Provide the [X, Y] coordinate of the cell's center where the given text is located.  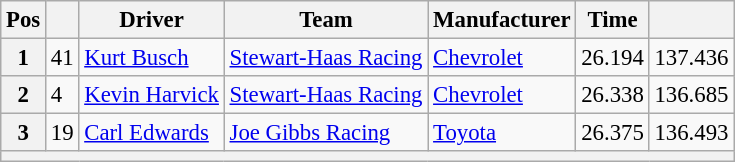
26.375 [612, 133]
Manufacturer [502, 20]
Kevin Harvick [152, 95]
Time [612, 20]
137.436 [692, 58]
Carl Edwards [152, 133]
1 [24, 58]
Joe Gibbs Racing [326, 133]
Kurt Busch [152, 58]
4 [62, 95]
136.685 [692, 95]
26.194 [612, 58]
26.338 [612, 95]
136.493 [692, 133]
Driver [152, 20]
Team [326, 20]
Pos [24, 20]
2 [24, 95]
3 [24, 133]
Toyota [502, 133]
41 [62, 58]
19 [62, 133]
